For the text-containing cell, return its midpoint in [x, y] coordinate format. 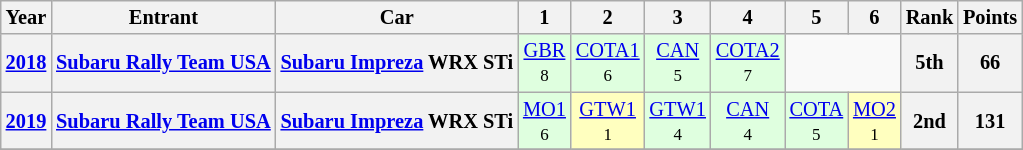
6 [874, 17]
Rank [930, 17]
GTW1 1 [608, 121]
2 [608, 17]
COTA 5 [817, 121]
66 [990, 63]
2nd [930, 121]
1 [544, 17]
COTA1 6 [608, 63]
CAN 5 [678, 63]
GBR 8 [544, 63]
MO2 1 [874, 121]
Points [990, 17]
2019 [26, 121]
131 [990, 121]
Entrant [163, 17]
Year [26, 17]
MO1 6 [544, 121]
2018 [26, 63]
COTA2 7 [748, 63]
3 [678, 17]
GTW1 4 [678, 121]
Car [398, 17]
5 [817, 17]
CAN 4 [748, 121]
5th [930, 63]
4 [748, 17]
